Detect which cell encompasses the target text, then output its (x, y) center coordinate. 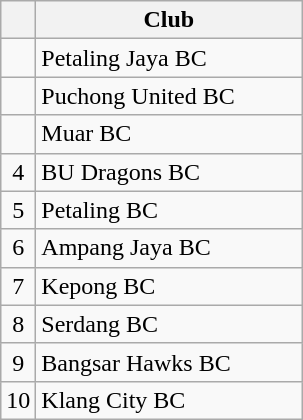
Petaling BC (169, 210)
8 (18, 324)
BU Dragons BC (169, 172)
6 (18, 248)
Club (169, 20)
Puchong United BC (169, 96)
Petaling Jaya BC (169, 58)
5 (18, 210)
Klang City BC (169, 400)
Kepong BC (169, 286)
Bangsar Hawks BC (169, 362)
Ampang Jaya BC (169, 248)
Serdang BC (169, 324)
Muar BC (169, 134)
10 (18, 400)
9 (18, 362)
4 (18, 172)
7 (18, 286)
